Pinpoint the cell where the given text exists, returning its (x, y) midpoint coordinate. 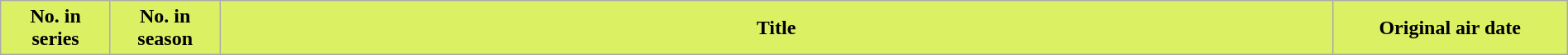
No. inseason (165, 28)
No. inseries (56, 28)
Original air date (1450, 28)
Title (776, 28)
